Locate the cell with the specified text and output its [x, y] center coordinate. 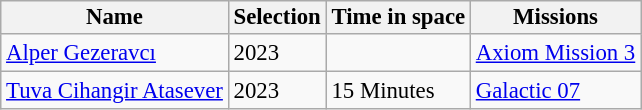
Missions [555, 17]
Alper Gezeravcı [114, 52]
Time in space [398, 17]
15 Minutes [398, 90]
Selection [277, 17]
Axiom Mission 3 [555, 52]
Name [114, 17]
Tuva Cihangir Atasever [114, 90]
Galactic 07 [555, 90]
